For the text-containing cell, return its midpoint in (x, y) coordinate format. 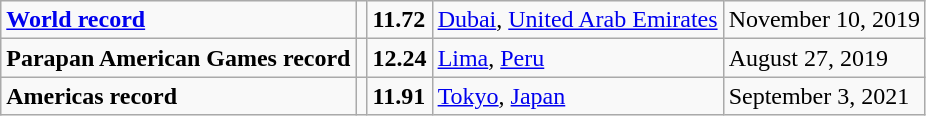
Tokyo, Japan (578, 96)
Lima, Peru (578, 58)
August 27, 2019 (824, 58)
11.91 (400, 96)
Dubai, United Arab Emirates (578, 20)
11.72 (400, 20)
Parapan American Games record (178, 58)
September 3, 2021 (824, 96)
12.24 (400, 58)
Americas record (178, 96)
November 10, 2019 (824, 20)
World record (178, 20)
